Provide the [X, Y] coordinate of the cell's center where the given text is located.  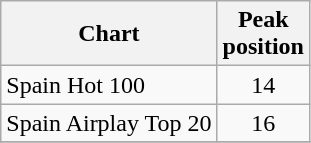
16 [263, 123]
Peakposition [263, 34]
14 [263, 85]
Spain Hot 100 [109, 85]
Chart [109, 34]
Spain Airplay Top 20 [109, 123]
